Determine the [x, y] coordinate at the center of the cell enclosing the given text.  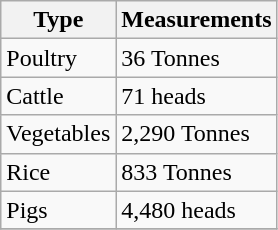
Poultry [58, 58]
Vegetables [58, 134]
833 Tonnes [196, 172]
2,290 Tonnes [196, 134]
Cattle [58, 96]
71 heads [196, 96]
36 Tonnes [196, 58]
Pigs [58, 210]
Measurements [196, 20]
4,480 heads [196, 210]
Rice [58, 172]
Type [58, 20]
